Identify which cell holds the provided text, then report its (x, y) central coordinate. 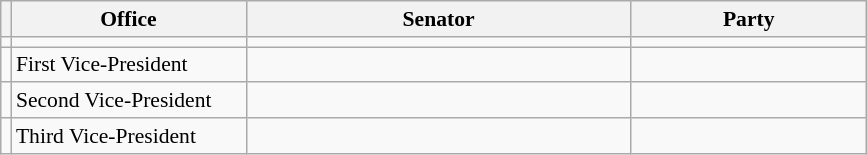
Second Vice-President (128, 101)
Party (748, 19)
Office (128, 19)
Third Vice-President (128, 136)
First Vice-President (128, 65)
Senator (438, 19)
